Pinpoint the cell where the given text exists, returning its (x, y) midpoint coordinate. 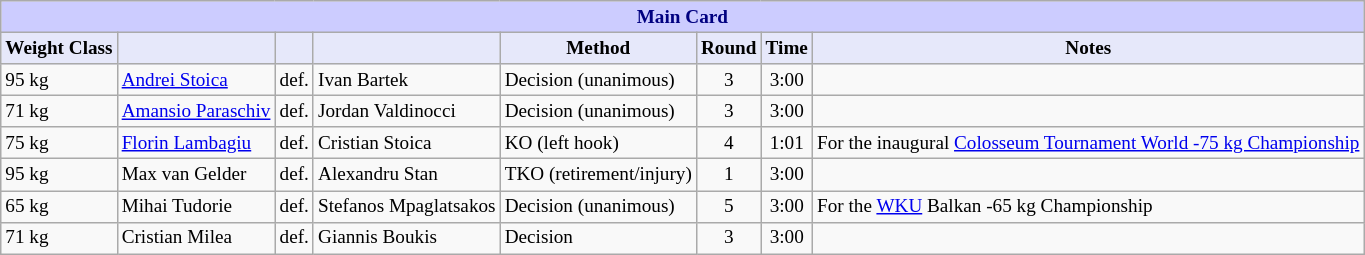
Florin Lambagiu (196, 143)
5 (728, 206)
75 kg (59, 143)
Amansio Paraschiv (196, 111)
65 kg (59, 206)
Jordan Valdinocci (406, 111)
Cristian Milea (196, 238)
Main Card (682, 17)
Alexandru Stan (406, 175)
Andrei Stoica (196, 80)
1 (728, 175)
1:01 (786, 143)
Time (786, 48)
For the WKU Balkan -65 kg Championship (1088, 206)
Cristian Stoica (406, 143)
Weight Class (59, 48)
Decision (598, 238)
For the inaugural Colosseum Tournament World -75 kg Championship (1088, 143)
4 (728, 143)
KO (left hook) (598, 143)
Mihai Tudorie (196, 206)
Round (728, 48)
TKO (retirement/injury) (598, 175)
Ivan Bartek (406, 80)
Giannis Boukis (406, 238)
Max van Gelder (196, 175)
Notes (1088, 48)
Method (598, 48)
Stefanos Mpaglatsakos (406, 206)
